Determine the [X, Y] coordinate at the center of the cell enclosing the given text.  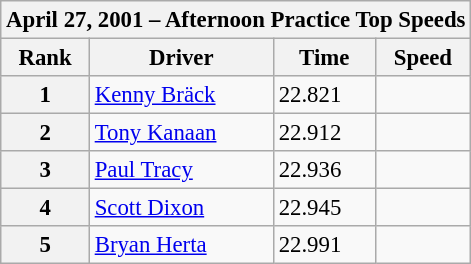
2 [46, 133]
22.991 [324, 245]
5 [46, 245]
22.821 [324, 95]
Driver [181, 58]
April 27, 2001 – Afternoon Practice Top Speeds [236, 20]
Rank [46, 58]
Bryan Herta [181, 245]
22.945 [324, 208]
Time [324, 58]
22.936 [324, 170]
4 [46, 208]
3 [46, 170]
1 [46, 95]
22.912 [324, 133]
Speed [423, 58]
Tony Kanaan [181, 133]
Kenny Bräck [181, 95]
Scott Dixon [181, 208]
Paul Tracy [181, 170]
